For the text-containing cell, return its midpoint in [X, Y] coordinate format. 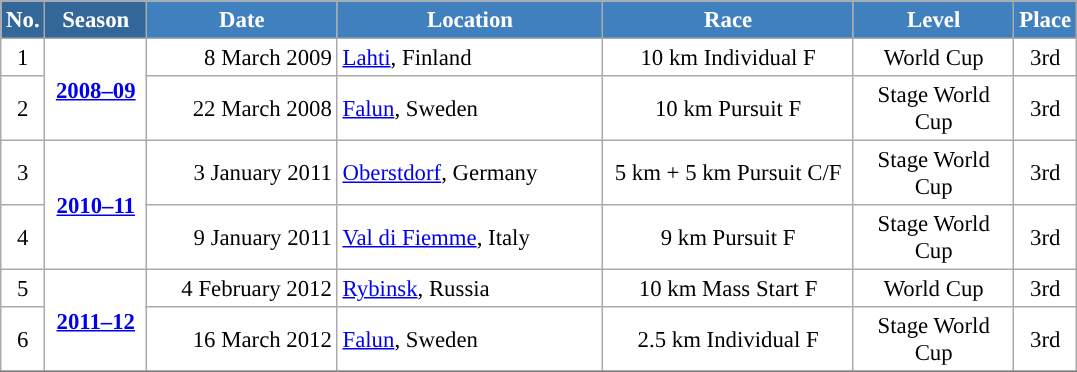
Place [1045, 20]
9 km Pursuit F [728, 238]
10 km Mass Start F [728, 289]
No. [23, 20]
Location [470, 20]
1 [23, 58]
Date [242, 20]
Falun, Sweden [470, 108]
Val di Fiemme, Italy [470, 238]
10 km Pursuit F [728, 108]
Season [96, 20]
22 March 2008 [242, 108]
Race [728, 20]
3 [23, 174]
8 March 2009 [242, 58]
4 [23, 238]
2010–11 [96, 206]
Oberstdorf, Germany [470, 174]
2 [23, 108]
4 February 2012 [242, 289]
Lahti, Finland [470, 58]
2008–09 [96, 90]
Rybinsk, Russia [470, 289]
2011–12 [96, 321]
9 January 2011 [242, 238]
Level [934, 20]
3 January 2011 [242, 174]
10 km Individual F [728, 58]
5 km + 5 km Pursuit C/F [728, 174]
5 [23, 289]
